Return the (X, Y) coordinate for the center point of the cell that contains the specified text.  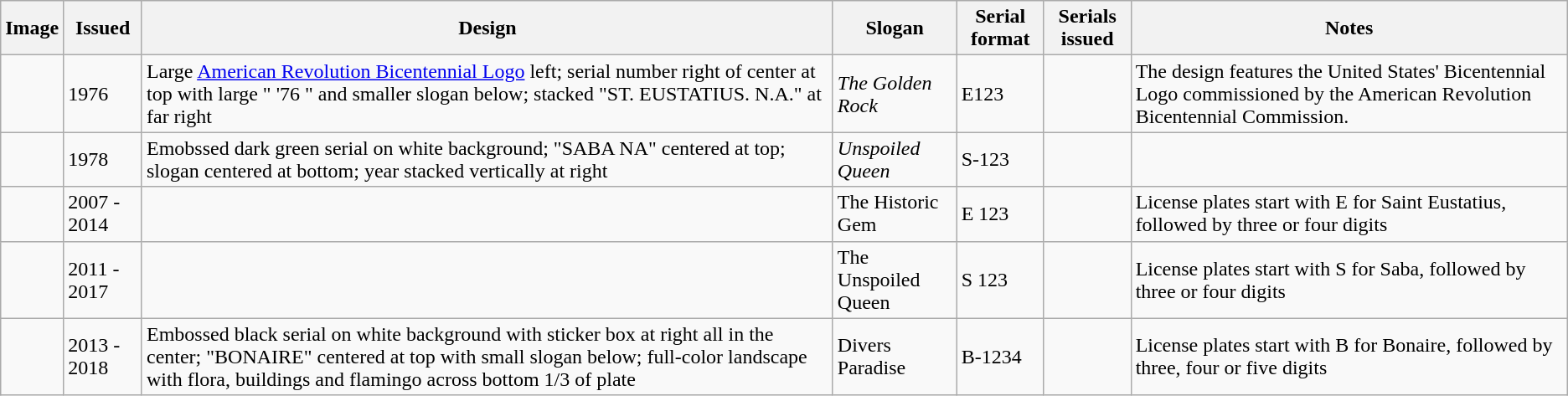
Design (487, 28)
S 123 (1000, 280)
B-1234 (1000, 357)
The Historic Gem (895, 214)
1976 (103, 94)
Image (32, 28)
License plates start with B for Bonaire, followed by three, four or five digits (1349, 357)
Divers Paradise (895, 357)
The design features the United States' Bicentennial Logo commissioned by the American Revolution Bicentennial Commission. (1349, 94)
Issued (103, 28)
E 123 (1000, 214)
2011 - 2017 (103, 280)
Serial format (1000, 28)
E123 (1000, 94)
Unspoiled Queen (895, 159)
License plates start with S for Saba, followed by three or four digits (1349, 280)
S-123 (1000, 159)
2007 - 2014 (103, 214)
Slogan (895, 28)
2013 - 2018 (103, 357)
Emobssed dark green serial on white background; "SABA NA" centered at top; slogan centered at bottom; year stacked vertically at right (487, 159)
The Golden Rock (895, 94)
Notes (1349, 28)
1978 (103, 159)
License plates start with E for Saint Eustatius, followed by three or four digits (1349, 214)
The Unspoiled Queen (895, 280)
Serials issued (1087, 28)
